Find where the given text appears and provide that cell's center as (x, y) coordinate. 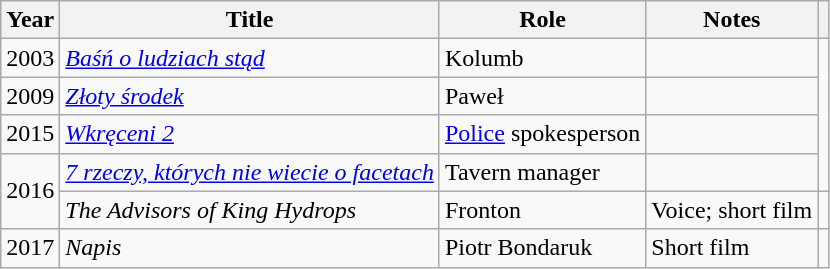
7 rzeczy, których nie wiecie o facetach (250, 172)
2016 (30, 191)
Napis (250, 248)
Piotr Bondaruk (542, 248)
Fronton (542, 210)
2009 (30, 96)
Voice; short film (732, 210)
2017 (30, 248)
Kolumb (542, 58)
Wkręceni 2 (250, 134)
2015 (30, 134)
Year (30, 20)
Złoty środek (250, 96)
Notes (732, 20)
The Advisors of King Hydrops (250, 210)
2003 (30, 58)
Short film (732, 248)
Paweł (542, 96)
Role (542, 20)
Tavern manager (542, 172)
Baśń o ludziach stąd (250, 58)
Title (250, 20)
Police spokesperson (542, 134)
